Extract the (X, Y) coordinate from the center of the cell holding the provided text.  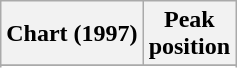
Peakposition (189, 34)
Chart (1997) (72, 34)
